Determine the [x, y] coordinate at the center of the cell enclosing the given text.  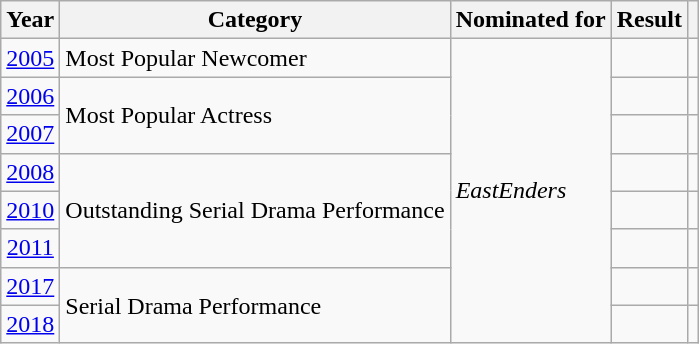
2005 [30, 58]
EastEnders [530, 191]
Most Popular Actress [255, 115]
2010 [30, 210]
Nominated for [530, 20]
2006 [30, 96]
Year [30, 20]
2018 [30, 324]
Category [255, 20]
2007 [30, 134]
Serial Drama Performance [255, 305]
Result [649, 20]
Most Popular Newcomer [255, 58]
Outstanding Serial Drama Performance [255, 210]
2008 [30, 172]
2017 [30, 286]
2011 [30, 248]
